Locate the cell with the specified text and output its (x, y) center coordinate. 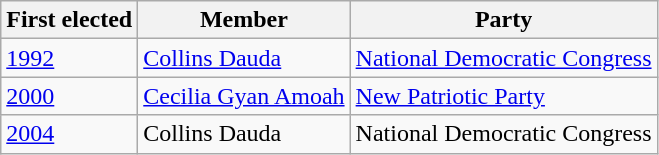
2000 (70, 96)
Member (244, 20)
Party (504, 20)
New Patriotic Party (504, 96)
2004 (70, 134)
First elected (70, 20)
1992 (70, 58)
Cecilia Gyan Amoah (244, 96)
